For the text-containing cell, return its midpoint in [X, Y] coordinate format. 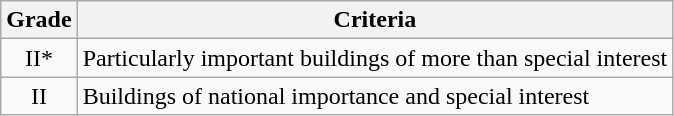
Buildings of national importance and special interest [375, 96]
II [39, 96]
Criteria [375, 20]
Grade [39, 20]
Particularly important buildings of more than special interest [375, 58]
II* [39, 58]
